Detect which cell encompasses the target text, then output its [X, Y] center coordinate. 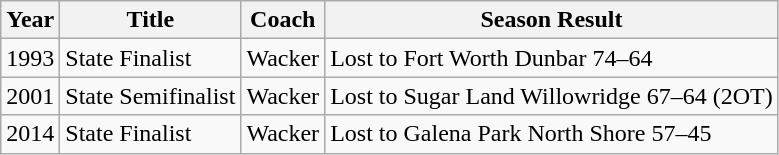
Lost to Galena Park North Shore 57–45 [552, 134]
Lost to Sugar Land Willowridge 67–64 (2OT) [552, 96]
2014 [30, 134]
State Semifinalist [150, 96]
Lost to Fort Worth Dunbar 74–64 [552, 58]
1993 [30, 58]
Year [30, 20]
Title [150, 20]
Coach [283, 20]
Season Result [552, 20]
2001 [30, 96]
